From the cell containing the given text, extract its center point as (x, y) coordinate. 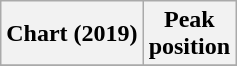
Chart (2019) (72, 34)
Peakposition (189, 34)
